Return the (x, y) coordinate for the center point of the cell that contains the specified text.  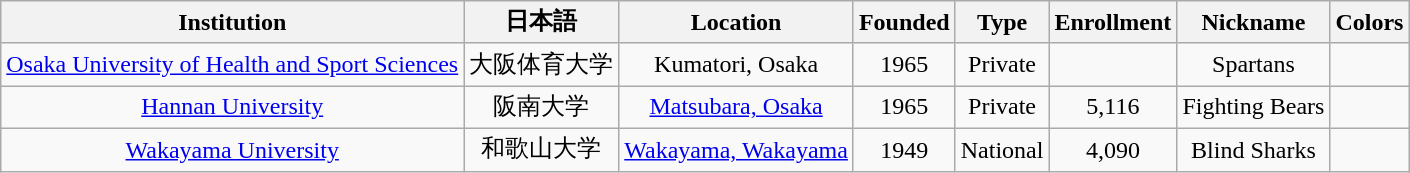
日本語 (542, 22)
Matsubara, Osaka (736, 108)
5,116 (1113, 108)
Founded (904, 22)
Spartans (1254, 64)
Enrollment (1113, 22)
和歌山大学 (542, 150)
Wakayama, Wakayama (736, 150)
Institution (232, 22)
Kumatori, Osaka (736, 64)
Fighting Bears (1254, 108)
Location (736, 22)
Type (1002, 22)
1949 (904, 150)
阪南大学 (542, 108)
Nickname (1254, 22)
Blind Sharks (1254, 150)
Hannan University (232, 108)
Osaka University of Health and Sport Sciences (232, 64)
Wakayama University (232, 150)
National (1002, 150)
4,090 (1113, 150)
大阪体育大学 (542, 64)
Colors (1370, 22)
